Pinpoint the cell where the given text exists, returning its (x, y) midpoint coordinate. 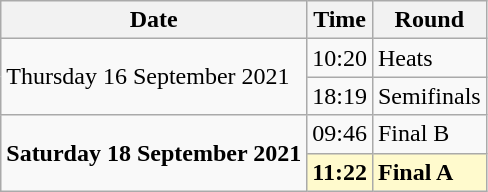
Time (340, 20)
Final A (429, 172)
10:20 (340, 58)
Round (429, 20)
Thursday 16 September 2021 (154, 77)
09:46 (340, 134)
Semifinals (429, 96)
18:19 (340, 96)
Final B (429, 134)
Heats (429, 58)
Date (154, 20)
Saturday 18 September 2021 (154, 153)
11:22 (340, 172)
